Find where the given text appears and provide that cell's center as [X, Y] coordinate. 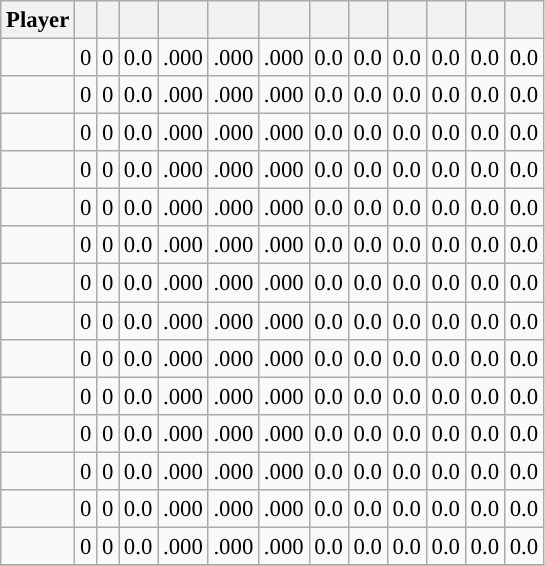
Player [38, 20]
